Extract the (X, Y) coordinate from the center of the cell holding the provided text.  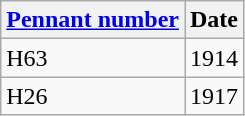
Date (214, 20)
H26 (93, 96)
Pennant number (93, 20)
H63 (93, 58)
1914 (214, 58)
1917 (214, 96)
